Extract the [x, y] coordinate from the center of the cell holding the provided text.  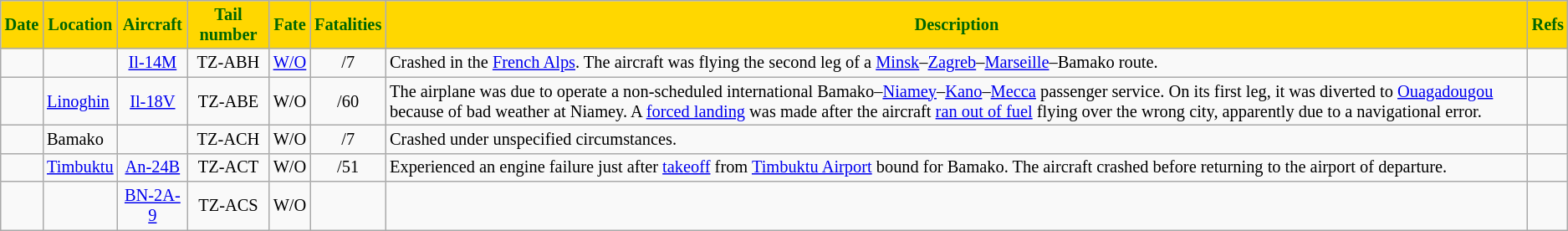
TZ-ACS [228, 206]
TZ-ABH [228, 63]
/60 [348, 101]
Timbuktu [80, 167]
TZ-ACH [228, 139]
Description [957, 24]
An-24B [153, 167]
Fatalities [348, 24]
Aircraft [153, 24]
Tail number [228, 24]
Crashed under unspecified circumstances. [957, 139]
BN-2A-9 [153, 206]
/51 [348, 167]
Refs [1548, 24]
TZ-ABE [228, 101]
Il-14M [153, 63]
Date [22, 24]
Il-18V [153, 101]
Fate [289, 24]
Bamako [80, 139]
TZ-ACT [228, 167]
Location [80, 24]
Linoghin [80, 101]
Crashed in the French Alps. The aircraft was flying the second leg of a Minsk–Zagreb–Marseille–Bamako route. [957, 63]
